Pinpoint the cell where the given text exists, returning its [X, Y] midpoint coordinate. 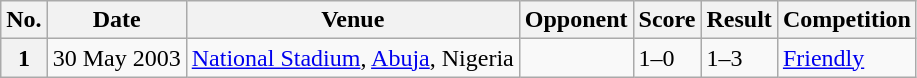
Score [667, 20]
1 [24, 58]
1–0 [667, 58]
1–3 [739, 58]
Venue [352, 20]
Result [739, 20]
National Stadium, Abuja, Nigeria [352, 58]
No. [24, 20]
Date [116, 20]
Friendly [846, 58]
Opponent [576, 20]
30 May 2003 [116, 58]
Competition [846, 20]
